For the text-containing cell, return its midpoint in (x, y) coordinate format. 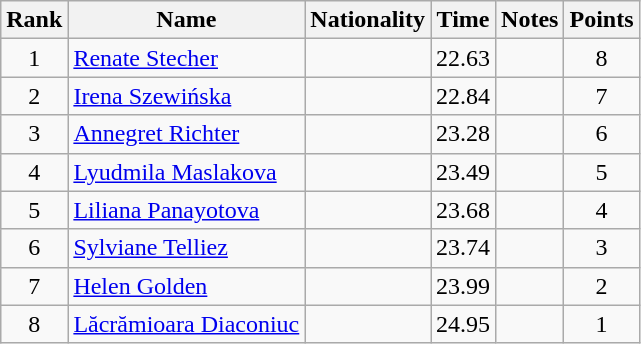
Renate Stecher (186, 58)
Time (464, 20)
Lăcrămioara Diaconiuc (186, 324)
23.49 (464, 172)
Name (186, 20)
24.95 (464, 324)
Rank (34, 20)
23.28 (464, 134)
Points (602, 20)
23.68 (464, 210)
23.99 (464, 286)
Helen Golden (186, 286)
Nationality (368, 20)
Irena Szewińska (186, 96)
Annegret Richter (186, 134)
Lyudmila Maslakova (186, 172)
22.84 (464, 96)
Sylviane Telliez (186, 248)
Notes (530, 20)
23.74 (464, 248)
22.63 (464, 58)
Liliana Panayotova (186, 210)
